For the text-containing cell, return its midpoint in (x, y) coordinate format. 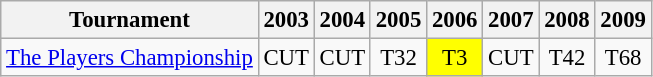
2005 (398, 20)
2003 (286, 20)
2008 (567, 20)
2009 (623, 20)
T3 (455, 58)
T68 (623, 58)
The Players Championship (130, 58)
Tournament (130, 20)
2006 (455, 20)
T42 (567, 58)
2007 (511, 20)
2004 (342, 20)
T32 (398, 58)
